Search for the cell housing the specified text and yield its [x, y] center coordinate. 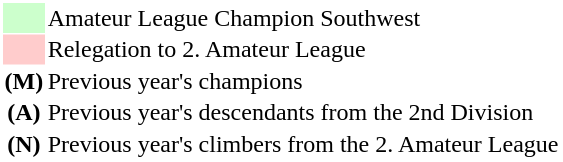
Previous year's champions [303, 81]
Previous year's descendants from the 2nd Division [303, 113]
Previous year's climbers from the 2. Amateur League [303, 144]
(M) [24, 81]
(N) [24, 144]
Amateur League Champion Southwest [303, 18]
Relegation to 2. Amateur League [303, 49]
(A) [24, 113]
